Capture the cell that displays the provided text and extract its (x, y) central coordinate. 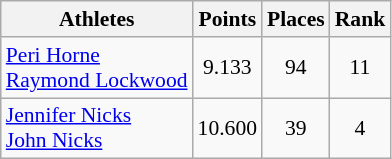
Points (228, 19)
Athletes (97, 19)
Rank (360, 19)
9.133 (228, 68)
Places (296, 19)
11 (360, 68)
4 (360, 128)
94 (296, 68)
Peri HorneRaymond Lockwood (97, 68)
Jennifer NicksJohn Nicks (97, 128)
39 (296, 128)
10.600 (228, 128)
